For the text-containing cell, return its midpoint in (x, y) coordinate format. 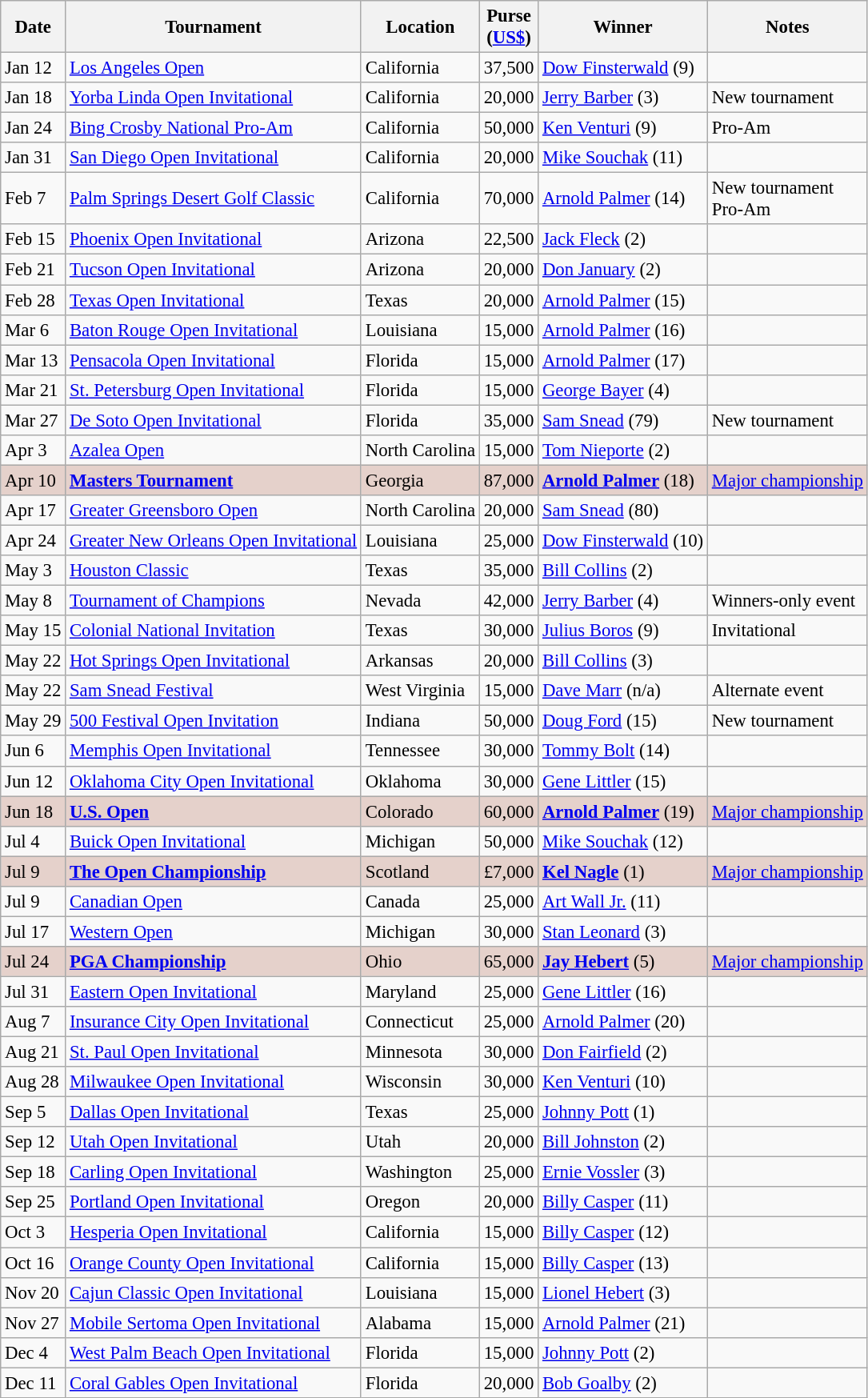
Bill Collins (2) (623, 571)
New tournamentPro-Am (787, 198)
Arnold Palmer (21) (623, 1323)
Los Angeles Open (214, 68)
Winner (623, 27)
Stan Leonard (3) (623, 931)
Azalea Open (214, 451)
Alternate event (787, 691)
Indiana (420, 721)
Tucson Open Invitational (214, 270)
Feb 28 (34, 300)
Dec 4 (34, 1352)
Apr 24 (34, 540)
May 3 (34, 571)
Colonial National Invitation (214, 631)
Dave Marr (n/a) (623, 691)
Oregon (420, 1203)
Feb 7 (34, 198)
Mike Souchak (11) (623, 158)
Don January (2) (623, 270)
Carling Open Invitational (214, 1172)
Oct 16 (34, 1263)
Julius Boros (9) (623, 631)
Jan 24 (34, 128)
Nov 27 (34, 1323)
Sep 12 (34, 1142)
Tournament of Champions (214, 601)
Wisconsin (420, 1082)
West Palm Beach Open Invitational (214, 1352)
Coral Gables Open Invitational (214, 1383)
May 29 (34, 721)
Kel Nagle (1) (623, 871)
Hot Springs Open Invitational (214, 661)
37,500 (509, 68)
Jun 12 (34, 781)
Arnold Palmer (14) (623, 198)
Mar 13 (34, 360)
Greater Greensboro Open (214, 511)
Texas Open Invitational (214, 300)
Mar 6 (34, 330)
Aug 7 (34, 1022)
£7,000 (509, 871)
Arnold Palmer (20) (623, 1022)
Alabama (420, 1323)
Arnold Palmer (18) (623, 480)
Art Wall Jr. (11) (623, 902)
Palm Springs Desert Golf Classic (214, 198)
Billy Casper (11) (623, 1203)
Winners-only event (787, 601)
Cajun Classic Open Invitational (214, 1292)
Jack Fleck (2) (623, 239)
Apr 17 (34, 511)
Arnold Palmer (17) (623, 360)
Date (34, 27)
Portland Open Invitational (214, 1203)
Sam Snead Festival (214, 691)
Oklahoma City Open Invitational (214, 781)
Insurance City Open Invitational (214, 1022)
60,000 (509, 811)
Jan 31 (34, 158)
Jan 12 (34, 68)
Gene Littler (16) (623, 991)
Minnesota (420, 1052)
Hesperia Open Invitational (214, 1232)
Dec 11 (34, 1383)
Sam Snead (80) (623, 511)
Dow Finsterwald (10) (623, 540)
May 8 (34, 601)
Aug 21 (34, 1052)
Don Fairfield (2) (623, 1052)
Tommy Bolt (14) (623, 751)
Canadian Open (214, 902)
Nevada (420, 601)
Arkansas (420, 661)
Ohio (420, 962)
Jerry Barber (3) (623, 98)
Colorado (420, 811)
Aug 28 (34, 1082)
St. Paul Open Invitational (214, 1052)
Washington (420, 1172)
Johnny Pott (1) (623, 1112)
22,500 (509, 239)
Sep 25 (34, 1203)
70,000 (509, 198)
Dallas Open Invitational (214, 1112)
Jul 24 (34, 962)
Mar 21 (34, 390)
Location (420, 27)
Doug Ford (15) (623, 721)
Johnny Pott (2) (623, 1352)
500 Festival Open Invitation (214, 721)
Sep 18 (34, 1172)
Jul 17 (34, 931)
Jun 6 (34, 751)
Jul 31 (34, 991)
Scotland (420, 871)
The Open Championship (214, 871)
Canada (420, 902)
Bill Johnston (2) (623, 1142)
Ken Venturi (10) (623, 1082)
Buick Open Invitational (214, 841)
Bill Collins (3) (623, 661)
St. Petersburg Open Invitational (214, 390)
Connecticut (420, 1022)
Jun 18 (34, 811)
Billy Casper (13) (623, 1263)
May 15 (34, 631)
Utah (420, 1142)
Greater New Orleans Open Invitational (214, 540)
Sam Snead (79) (623, 420)
87,000 (509, 480)
Mar 27 (34, 420)
Eastern Open Invitational (214, 991)
Tom Nieporte (2) (623, 451)
Ernie Vossler (3) (623, 1172)
Apr 3 (34, 451)
Arnold Palmer (19) (623, 811)
De Soto Open Invitational (214, 420)
Dow Finsterwald (9) (623, 68)
42,000 (509, 601)
Bob Goalby (2) (623, 1383)
Mobile Sertoma Open Invitational (214, 1323)
Billy Casper (12) (623, 1232)
Tennessee (420, 751)
Pensacola Open Invitational (214, 360)
Orange County Open Invitational (214, 1263)
PGA Championship (214, 962)
Baton Rouge Open Invitational (214, 330)
Purse(US$) (509, 27)
Milwaukee Open Invitational (214, 1082)
Jul 4 (34, 841)
Maryland (420, 991)
Gene Littler (15) (623, 781)
Tournament (214, 27)
George Bayer (4) (623, 390)
65,000 (509, 962)
Arnold Palmer (16) (623, 330)
Oklahoma (420, 781)
Feb 21 (34, 270)
Western Open (214, 931)
Nov 20 (34, 1292)
Sep 5 (34, 1112)
Invitational (787, 631)
Mike Souchak (12) (623, 841)
Feb 15 (34, 239)
U.S. Open (214, 811)
San Diego Open Invitational (214, 158)
Arnold Palmer (15) (623, 300)
Lionel Hebert (3) (623, 1292)
Utah Open Invitational (214, 1142)
Jerry Barber (4) (623, 601)
Notes (787, 27)
Apr 10 (34, 480)
Oct 3 (34, 1232)
Masters Tournament (214, 480)
Jay Hebert (5) (623, 962)
Bing Crosby National Pro-Am (214, 128)
Ken Venturi (9) (623, 128)
Phoenix Open Invitational (214, 239)
Pro-Am (787, 128)
Memphis Open Invitational (214, 751)
Houston Classic (214, 571)
West Virginia (420, 691)
Yorba Linda Open Invitational (214, 98)
Georgia (420, 480)
Jan 18 (34, 98)
